Pinpoint the cell where the given text exists, returning its [x, y] midpoint coordinate. 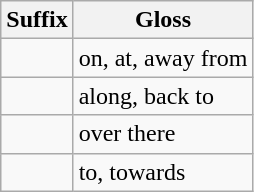
over there [163, 134]
to, towards [163, 172]
Suffix [37, 20]
Gloss [163, 20]
on, at, away from [163, 58]
along, back to [163, 96]
